Scan for the cell matching the given text and deliver its [x, y] coordinate at center. 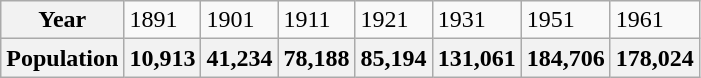
78,188 [316, 58]
1961 [654, 20]
1891 [162, 20]
131,061 [476, 58]
1921 [394, 20]
1931 [476, 20]
1901 [240, 20]
184,706 [566, 58]
10,913 [162, 58]
Population [62, 58]
Year [62, 20]
1911 [316, 20]
1951 [566, 20]
85,194 [394, 58]
178,024 [654, 58]
41,234 [240, 58]
